Return the (x, y) coordinate for the center point of the cell that contains the specified text.  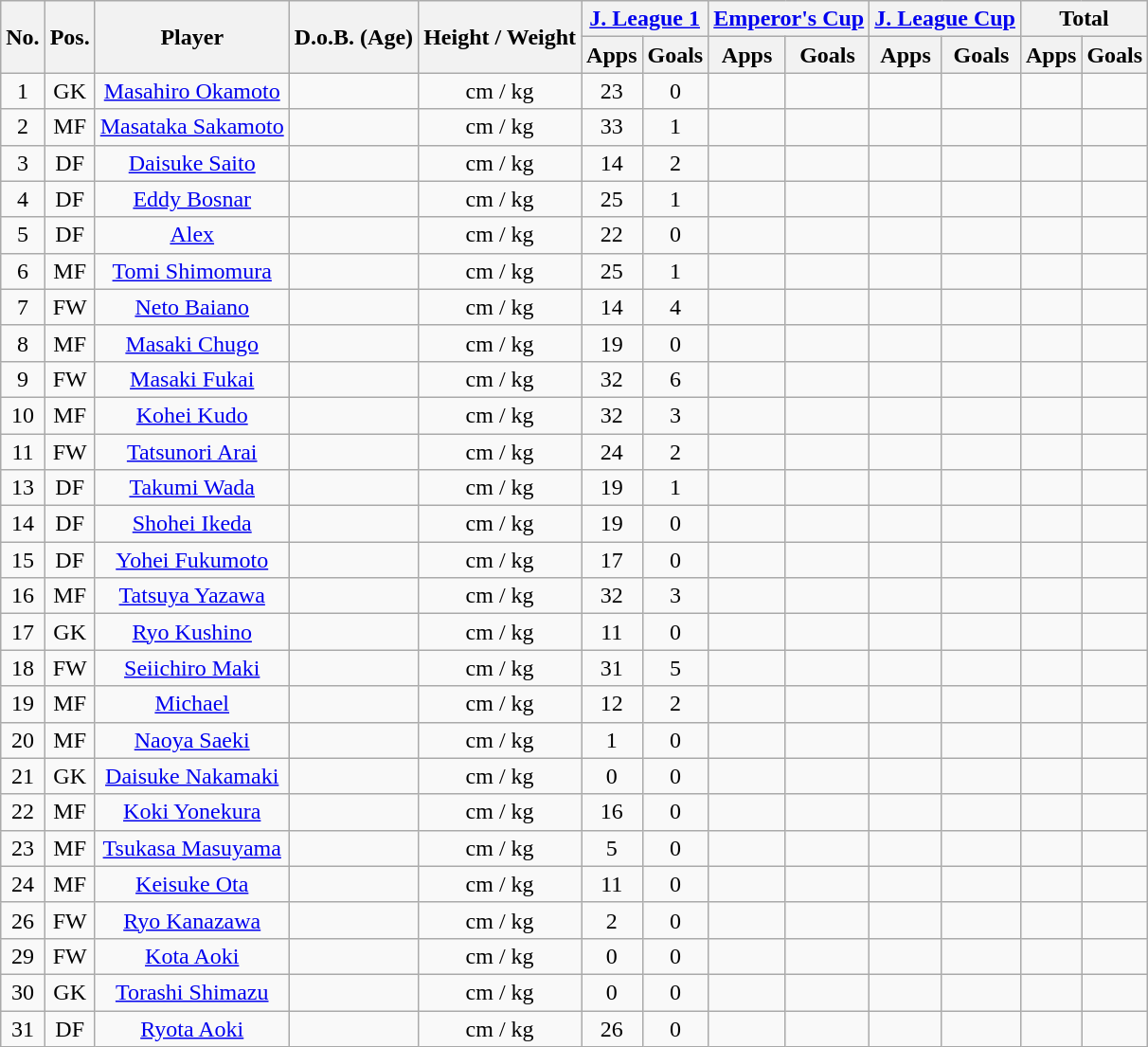
Daisuke Saito (191, 163)
Tomi Shimomura (191, 271)
J. League 1 (645, 19)
Player (191, 37)
Tatsunori Arai (191, 452)
Height / Weight (500, 37)
21 (23, 776)
Emperor's Cup (789, 19)
Torashi Shimazu (191, 992)
D.o.B. (Age) (353, 37)
Kota Aoki (191, 956)
30 (23, 992)
Masaki Chugo (191, 343)
Masahiro Okamoto (191, 91)
33 (612, 127)
Daisuke Nakamaki (191, 776)
Tatsuya Yazawa (191, 596)
12 (612, 704)
Shohei Ikeda (191, 524)
Michael (191, 704)
Alex (191, 235)
Tsukasa Masuyama (191, 848)
Ryota Aoki (191, 1028)
13 (23, 488)
Total (1084, 19)
Eddy Bosnar (191, 199)
Kohei Kudo (191, 415)
Neto Baiano (191, 307)
Keisuke Ota (191, 884)
Masaki Fukai (191, 379)
7 (23, 307)
Pos. (70, 37)
Seiichiro Maki (191, 668)
Yohei Fukumoto (191, 560)
18 (23, 668)
Ryo Kanazawa (191, 920)
9 (23, 379)
Koki Yonekura (191, 812)
J. League Cup (945, 19)
Masataka Sakamoto (191, 127)
8 (23, 343)
No. (23, 37)
29 (23, 956)
10 (23, 415)
Naoya Saeki (191, 740)
15 (23, 560)
Ryo Kushino (191, 632)
Takumi Wada (191, 488)
20 (23, 740)
